From the cell containing the given text, extract its center point as [x, y] coordinate. 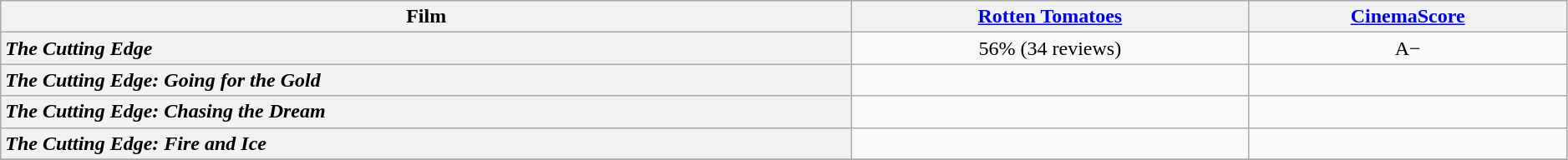
Rotten Tomatoes [1051, 17]
The Cutting Edge [426, 48]
56% (34 reviews) [1051, 48]
A− [1408, 48]
The Cutting Edge: Going for the Gold [426, 80]
CinemaScore [1408, 17]
The Cutting Edge: Chasing the Dream [426, 112]
Film [426, 17]
The Cutting Edge: Fire and Ice [426, 143]
